Extract the [X, Y] coordinate from the center of the cell holding the provided text.  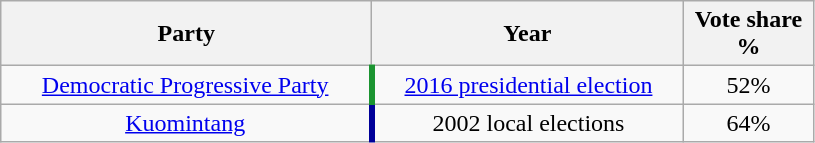
Party [186, 34]
2016 presidential election [528, 85]
Democratic Progressive Party [186, 85]
52% [748, 85]
Vote share % [748, 34]
2002 local elections [528, 123]
Year [528, 34]
Kuomintang [186, 123]
64% [748, 123]
